Scan for the cell matching the given text and deliver its [X, Y] coordinate at center. 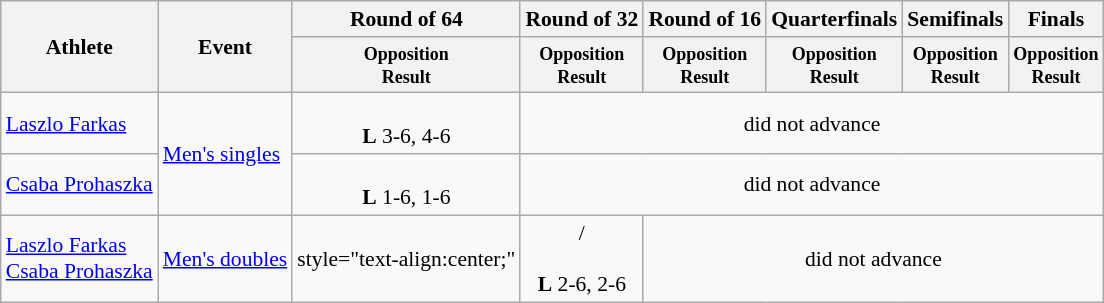
Csaba Prohaszka [80, 184]
Round of 32 [582, 19]
Quarterfinals [834, 19]
Round of 16 [704, 19]
Event [226, 47]
Laszlo Farkas [80, 124]
Laszlo Farkas Csaba Prohaszka [80, 258]
Round of 64 [406, 19]
Athlete [80, 47]
Men's singles [226, 154]
/ L 2-6, 2-6 [582, 258]
style="text-align:center;" [406, 258]
Men's doubles [226, 258]
L 1-6, 1-6 [406, 184]
L 3-6, 4-6 [406, 124]
Semifinals [955, 19]
Finals [1056, 19]
